Detect which cell encompasses the target text, then output its (x, y) center coordinate. 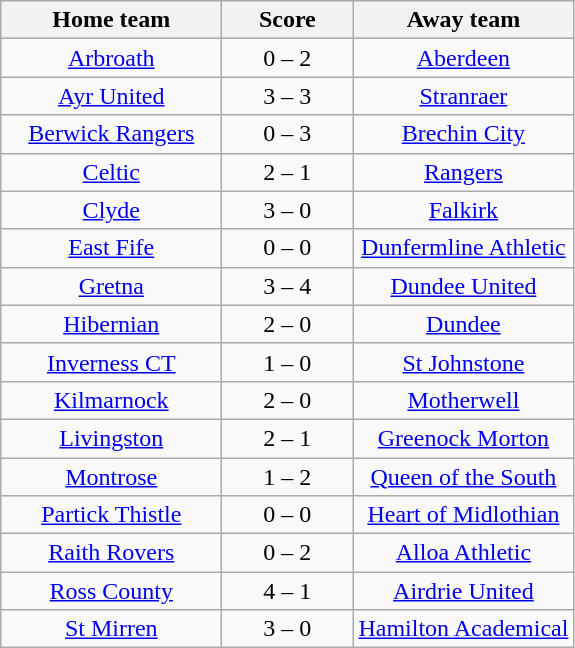
Raith Rovers (112, 553)
Greenock Morton (464, 438)
Hamilton Academical (464, 629)
Montrose (112, 477)
Aberdeen (464, 58)
Kilmarnock (112, 400)
Alloa Athletic (464, 553)
St Mirren (112, 629)
Score (288, 20)
Falkirk (464, 210)
1 – 0 (288, 362)
Partick Thistle (112, 515)
Ayr United (112, 96)
Gretna (112, 286)
Ross County (112, 591)
Inverness CT (112, 362)
Airdrie United (464, 591)
St Johnstone (464, 362)
Arbroath (112, 58)
Heart of Midlothian (464, 515)
4 – 1 (288, 591)
Dundee United (464, 286)
1 – 2 (288, 477)
Livingston (112, 438)
Motherwell (464, 400)
Queen of the South (464, 477)
Berwick Rangers (112, 134)
Celtic (112, 172)
Stranraer (464, 96)
Hibernian (112, 324)
Dunfermline Athletic (464, 248)
Home team (112, 20)
3 – 4 (288, 286)
Clyde (112, 210)
3 – 3 (288, 96)
Away team (464, 20)
Dundee (464, 324)
East Fife (112, 248)
Rangers (464, 172)
Brechin City (464, 134)
0 – 3 (288, 134)
